Provide the (x, y) coordinate of the cell's center where the given text is located.  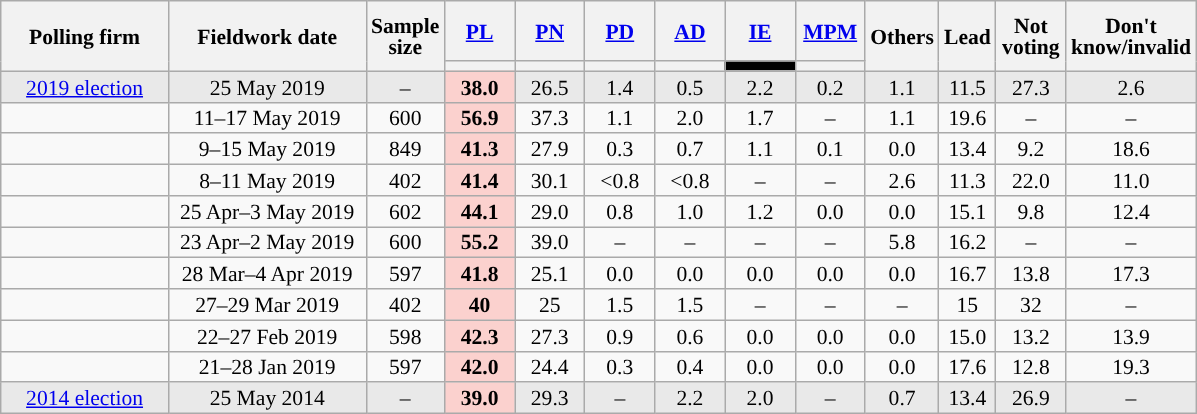
1.2 (760, 212)
13.8 (1031, 274)
41.4 (479, 180)
17.3 (1131, 274)
21–28 Jan 2019 (267, 366)
30.1 (550, 180)
Don'tknow/invalid (1131, 36)
17.6 (968, 366)
11.5 (968, 86)
PL (479, 31)
0.1 (830, 150)
42.0 (479, 366)
12.8 (1031, 366)
Others (902, 36)
0.5 (690, 86)
15.0 (968, 336)
18.6 (1131, 150)
25 May 2019 (267, 86)
1.7 (760, 118)
0.9 (620, 336)
0.6 (690, 336)
Lead (968, 36)
0.8 (620, 212)
41.8 (479, 274)
2014 election (85, 398)
Notvoting (1031, 36)
19.3 (1131, 366)
11.3 (968, 180)
25 (550, 304)
11.0 (1131, 180)
44.1 (479, 212)
27.9 (550, 150)
IE (760, 31)
19.6 (968, 118)
32 (1031, 304)
22–27 Feb 2019 (267, 336)
22.0 (1031, 180)
16.7 (968, 274)
8–11 May 2019 (267, 180)
0.2 (830, 86)
25 Apr–3 May 2019 (267, 212)
27–29 Mar 2019 (267, 304)
1.0 (690, 212)
5.8 (902, 242)
2019 election (85, 86)
MPM (830, 31)
849 (405, 150)
602 (405, 212)
0.4 (690, 366)
23 Apr–2 May 2019 (267, 242)
13.2 (1031, 336)
40 (479, 304)
29.0 (550, 212)
AD (690, 31)
PN (550, 31)
Fieldwork date (267, 36)
598 (405, 336)
24.4 (550, 366)
13.9 (1131, 336)
16.2 (968, 242)
9.8 (1031, 212)
11–17 May 2019 (267, 118)
12.4 (1131, 212)
9.2 (1031, 150)
41.3 (479, 150)
29.3 (550, 398)
PD (620, 31)
42.3 (479, 336)
26.5 (550, 86)
25 May 2014 (267, 398)
56.9 (479, 118)
37.3 (550, 118)
Polling firm (85, 36)
1.4 (620, 86)
9–15 May 2019 (267, 150)
38.0 (479, 86)
15 (968, 304)
28 Mar–4 Apr 2019 (267, 274)
15.1 (968, 212)
25.1 (550, 274)
55.2 (479, 242)
26.9 (1031, 398)
Samplesize (405, 36)
